Identify which cell holds the provided text, then report its [x, y] central coordinate. 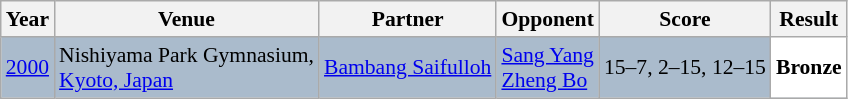
Year [28, 19]
Venue [186, 19]
Sang Yang Zheng Bo [548, 68]
15–7, 2–15, 12–15 [685, 68]
Opponent [548, 19]
Score [685, 19]
Partner [408, 19]
Bronze [809, 68]
Result [809, 19]
Bambang Saifulloh [408, 68]
Nishiyama Park Gymnasium,Kyoto, Japan [186, 68]
2000 [28, 68]
